Scan for the cell matching the given text and deliver its [X, Y] coordinate at center. 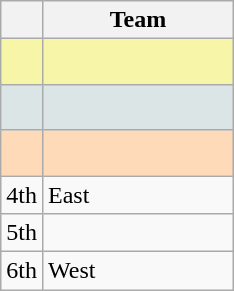
West [138, 271]
5th [22, 233]
4th [22, 195]
East [138, 195]
6th [22, 271]
Team [138, 20]
